Determine the (x, y) coordinate at the center of the cell enclosing the given text.  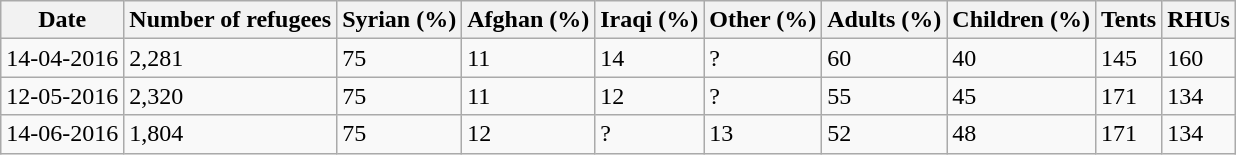
2,320 (230, 96)
1,804 (230, 134)
Children (%) (1022, 20)
13 (763, 134)
Iraqi (%) (650, 20)
Date (62, 20)
2,281 (230, 58)
145 (1128, 58)
12-05-2016 (62, 96)
160 (1199, 58)
40 (1022, 58)
52 (884, 134)
14-04-2016 (62, 58)
Tents (1128, 20)
Other (%) (763, 20)
Adults (%) (884, 20)
Syrian (%) (400, 20)
60 (884, 58)
55 (884, 96)
48 (1022, 134)
RHUs (1199, 20)
14 (650, 58)
14-06-2016 (62, 134)
Afghan (%) (528, 20)
Number of refugees (230, 20)
45 (1022, 96)
